Identify which cell holds the provided text, then report its [X, Y] central coordinate. 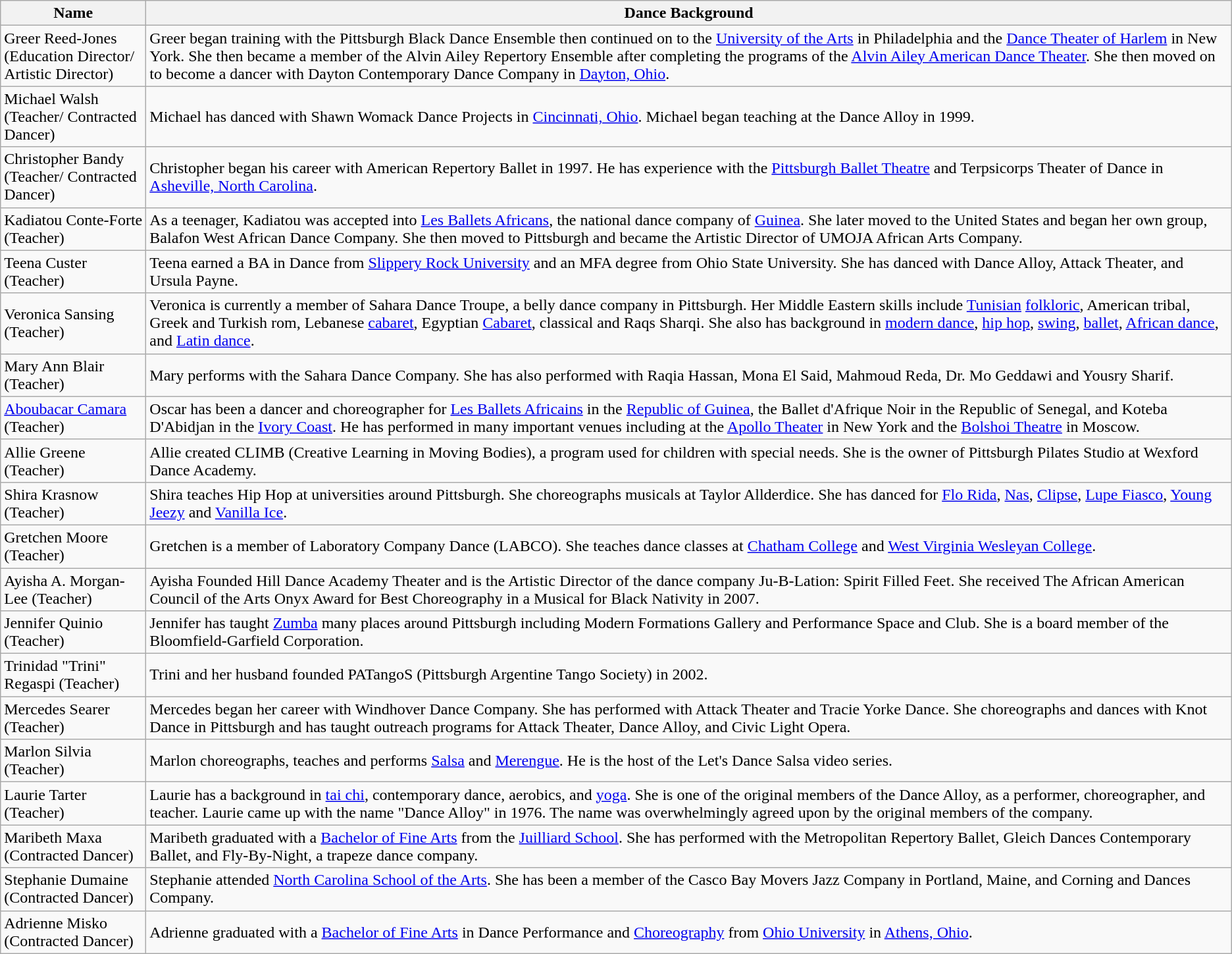
Teena Custer (Teacher) [74, 271]
Trinidad "Trini" Regaspi (Teacher) [74, 676]
Greer Reed-Jones (Education Director/ Artistic Director) [74, 56]
Dance Background [688, 13]
Michael has danced with Shawn Womack Dance Projects in Cincinnati, Ohio. Michael began teaching at the Dance Alloy in 1999. [688, 117]
Trini and her husband founded PATangoS (Pittsburgh Argentine Tango Society) in 2002. [688, 676]
Mary performs with the Sahara Dance Company. She has also performed with Raqia Hassan, Mona El Said, Mahmoud Reda, Dr. Mo Geddawi and Yousry Sharif. [688, 375]
Maribeth Maxa (Contracted Dancer) [74, 847]
Gretchen Moore (Teacher) [74, 546]
Kadiatou Conte-Forte (Teacher) [74, 229]
Marlon Silvia (Teacher) [74, 761]
Michael Walsh (Teacher/ Contracted Dancer) [74, 117]
Allie Greene (Teacher) [74, 461]
Stephanie Dumaine (Contracted Dancer) [74, 889]
Adrienne graduated with a Bachelor of Fine Arts in Dance Performance and Choreography from Ohio University in Athens, Ohio. [688, 932]
Name [74, 13]
Mercedes Searer (Teacher) [74, 718]
Veronica Sansing (Teacher) [74, 323]
Aboubacar Camara (Teacher) [74, 417]
Marlon choreographs, teaches and performs Salsa and Merengue. He is the host of the Let's Dance Salsa video series. [688, 761]
Gretchen is a member of Laboratory Company Dance (LABCO). She teaches dance classes at Chatham College and West Virginia Wesleyan College. [688, 546]
Adrienne Misko (Contracted Dancer) [74, 932]
Shira Krasnow (Teacher) [74, 503]
Christopher Bandy (Teacher/ Contracted Dancer) [74, 177]
Jennifer Quinio (Teacher) [74, 632]
Mary Ann Blair (Teacher) [74, 375]
Laurie Tarter (Teacher) [74, 803]
Ayisha A. Morgan-Lee (Teacher) [74, 589]
